Detect which cell encompasses the target text, then output its (X, Y) center coordinate. 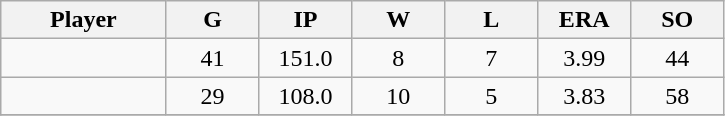
58 (678, 96)
151.0 (306, 58)
5 (492, 96)
SO (678, 20)
10 (398, 96)
W (398, 20)
G (212, 20)
44 (678, 58)
L (492, 20)
Player (84, 20)
ERA (584, 20)
29 (212, 96)
3.99 (584, 58)
IP (306, 20)
108.0 (306, 96)
8 (398, 58)
3.83 (584, 96)
7 (492, 58)
41 (212, 58)
